Locate the cell with the specified text and output its (X, Y) center coordinate. 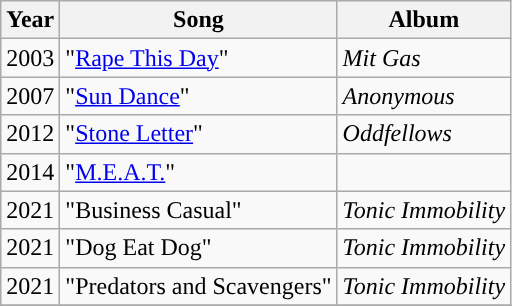
"Sun Dance" (198, 96)
2003 (30, 58)
"Business Casual" (198, 210)
2012 (30, 134)
Song (198, 20)
Mit Gas (424, 58)
"Dog Eat Dog" (198, 248)
"Predators and Scavengers" (198, 286)
"Rape This Day" (198, 58)
Album (424, 20)
Oddfellows (424, 134)
2014 (30, 172)
"Stone Letter" (198, 134)
"M.E.A.T." (198, 172)
2007 (30, 96)
Anonymous (424, 96)
Year (30, 20)
